Identify which cell holds the provided text, then report its (X, Y) central coordinate. 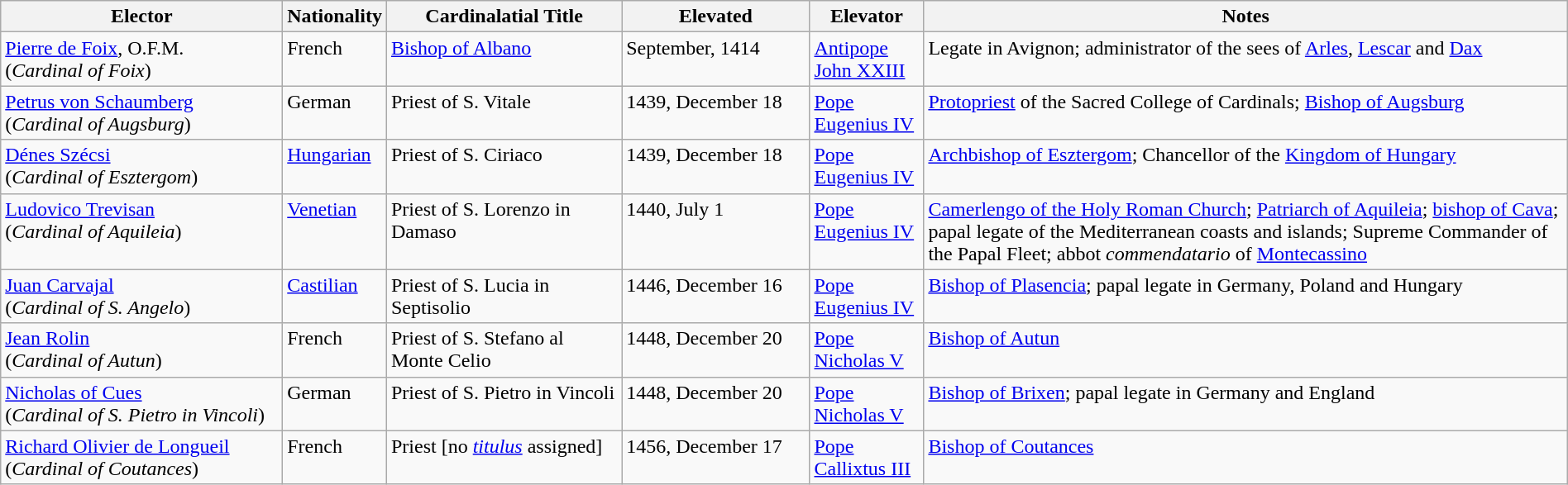
Nationality (335, 17)
Bishop of Coutances (1245, 458)
Bishop of Albano (504, 59)
Priest of S. Lucia in Septisolio (504, 296)
Antipope John XXIII (867, 59)
Priest of S. Ciriaco (504, 167)
Ludovico Trevisan(Cardinal of Aquileia) (142, 231)
Cardinalatial Title (504, 17)
Priest of S. Vitale (504, 112)
Venetian (335, 231)
Castilian (335, 296)
September, 1414 (716, 59)
Richard Olivier de Longueil(Cardinal of Coutances) (142, 458)
Priest of S. Pietro in Vincoli (504, 403)
Legate in Avignon; administrator of the sees of Arles, Lescar and Dax (1245, 59)
Priest of S. Stefano al Monte Celio (504, 350)
Priest [no titulus assigned] (504, 458)
1456, December 17 (716, 458)
Hungarian (335, 167)
Dénes Szécsi(Cardinal of Esztergom) (142, 167)
Pope Callixtus III (867, 458)
Bishop of Brixen; papal legate in Germany and England (1245, 403)
Jean Rolin(Cardinal of Autun) (142, 350)
Elevator (867, 17)
Elevated (716, 17)
Elector (142, 17)
Petrus von Schaumberg(Cardinal of Augsburg) (142, 112)
Pierre de Foix, O.F.M.(Cardinal of Foix) (142, 59)
Priest of S. Lorenzo in Damaso (504, 231)
Protopriest of the Sacred College of Cardinals; Bishop of Augsburg (1245, 112)
Bishop of Autun (1245, 350)
Notes (1245, 17)
Bishop of Plasencia; papal legate in Germany, Poland and Hungary (1245, 296)
Nicholas of Cues(Cardinal of S. Pietro in Vincoli) (142, 403)
Archbishop of Esztergom; Chancellor of the Kingdom of Hungary (1245, 167)
Juan Carvajal(Cardinal of S. Angelo) (142, 296)
1446, December 16 (716, 296)
1440, July 1 (716, 231)
